Determine the (X, Y) coordinate at the center of the cell enclosing the given text.  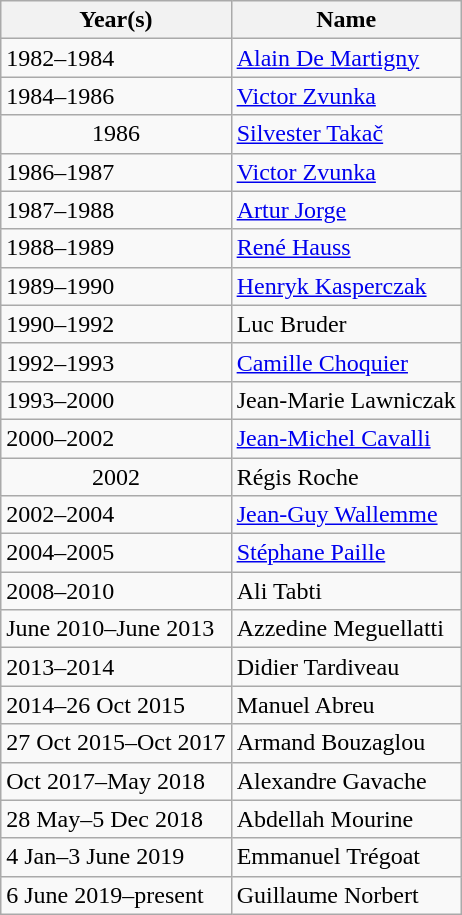
René Hauss (346, 248)
Guillaume Norbert (346, 895)
Artur Jorge (346, 210)
6 June 2019–present (116, 895)
4 Jan–3 June 2019 (116, 857)
Abdellah Mourine (346, 819)
2002–2004 (116, 515)
Azzedine Meguellatti (346, 629)
1993–2000 (116, 400)
Jean-Michel Cavalli (346, 438)
2013–2014 (116, 667)
Alain De Martigny (346, 58)
Emmanuel Trégoat (346, 857)
Luc Bruder (346, 324)
Régis Roche (346, 477)
2014–26 Oct 2015 (116, 705)
Silvester Takač (346, 134)
1987–1988 (116, 210)
2004–2005 (116, 553)
Ali Tabti (346, 591)
1984–1986 (116, 96)
2000–2002 (116, 438)
Jean-Guy Wallemme (346, 515)
28 May–5 Dec 2018 (116, 819)
Name (346, 20)
1992–1993 (116, 362)
27 Oct 2015–Oct 2017 (116, 743)
Manuel Abreu (346, 705)
Armand Bouzaglou (346, 743)
Camille Choquier (346, 362)
Jean-Marie Lawniczak (346, 400)
1986 (116, 134)
June 2010–June 2013 (116, 629)
1988–1989 (116, 248)
1989–1990 (116, 286)
2002 (116, 477)
1990–1992 (116, 324)
Alexandre Gavache (346, 781)
1982–1984 (116, 58)
Year(s) (116, 20)
1986–1987 (116, 172)
Didier Tardiveau (346, 667)
Stéphane Paille (346, 553)
2008–2010 (116, 591)
Henryk Kasperczak (346, 286)
Oct 2017–May 2018 (116, 781)
